From the cell containing the given text, extract its center point as (x, y) coordinate. 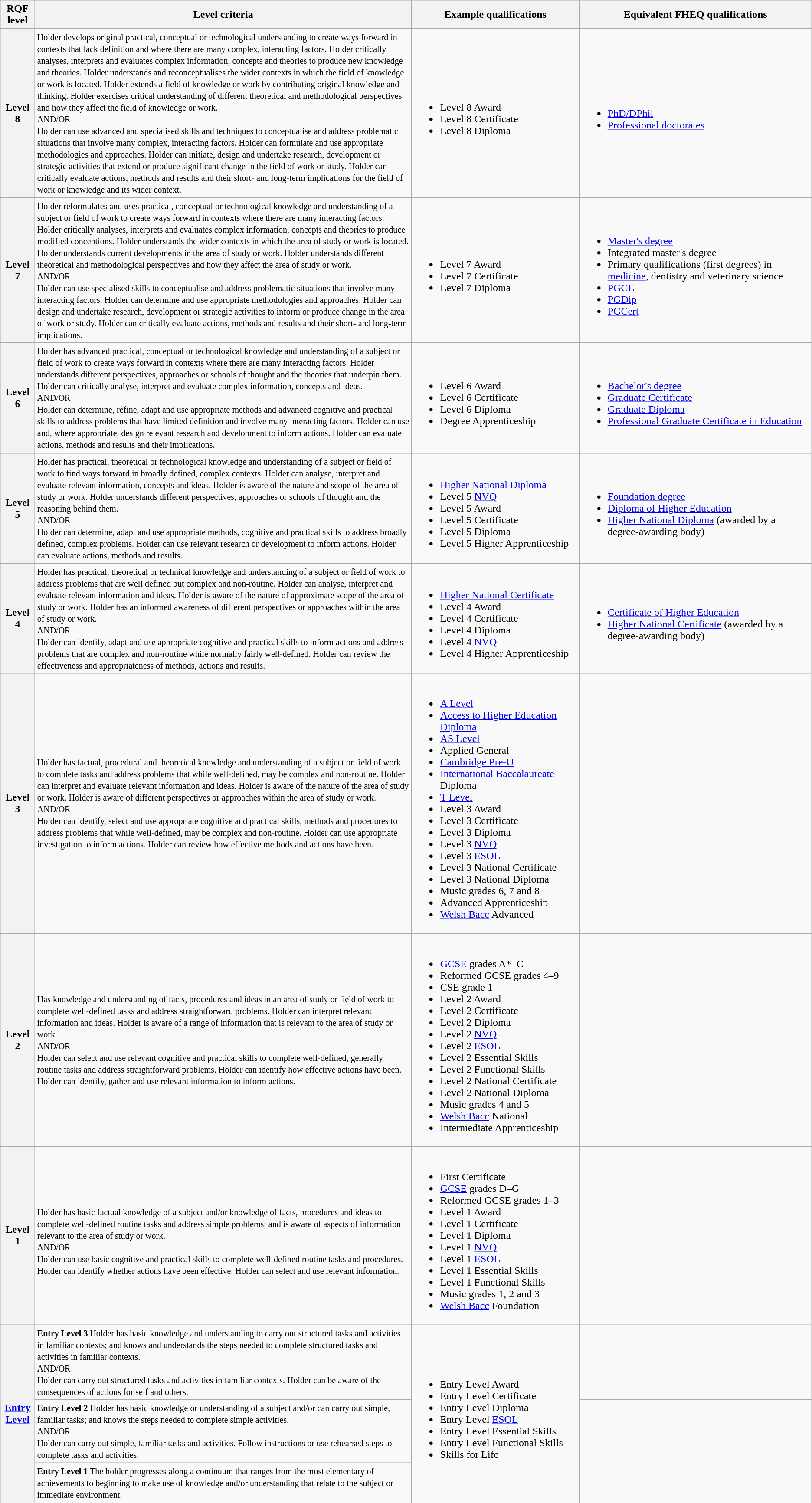
Master's degreeIntegrated master's degreePrimary qualifications (first degrees) in medicine, dentistry and veterinary sciencePGCEPGDipPGCert (695, 270)
Bachelor's degreeGraduate CertificateGraduate DiplomaProfessional Graduate Certificate in Education (695, 398)
Entry Level (18, 1414)
Level 6 AwardLevel 6 CertificateLevel 6 DiplomaDegree Apprenticeship (495, 398)
Level 8 (18, 113)
Higher National DiplomaLevel 5 NVQLevel 5 AwardLevel 5 CertificateLevel 5 DiplomaLevel 5 Higher Apprenticeship (495, 508)
Higher National CertificateLevel 4 AwardLevel 4 CertificateLevel 4 DiplomaLevel 4 NVQLevel 4 Higher Apprenticeship (495, 618)
Level 7 AwardLevel 7 CertificateLevel 7 Diploma (495, 270)
Example qualifications (495, 15)
Equivalent FHEQ qualifications (695, 15)
Certificate of Higher EducationHigher National Certificate (awarded by a degree-awarding body) (695, 618)
PhD/DPhilProfessional doctorates (695, 113)
RQF level (18, 15)
Level 5 (18, 508)
Foundation degreeDiploma of Higher EducationHigher National Diploma (awarded by a degree-awarding body) (695, 508)
Level 7 (18, 270)
Level 8 AwardLevel 8 CertificateLevel 8 Diploma (495, 113)
Entry Level AwardEntry Level CertificateEntry Level DiplomaEntry Level ESOLEntry Level Essential SkillsEntry Level Functional SkillsSkills for Life (495, 1414)
Level 3 (18, 804)
Level 2 (18, 1040)
Level 4 (18, 618)
Level 1 (18, 1235)
Level criteria (223, 15)
Level 6 (18, 398)
